Capture the cell that displays the provided text and extract its (x, y) central coordinate. 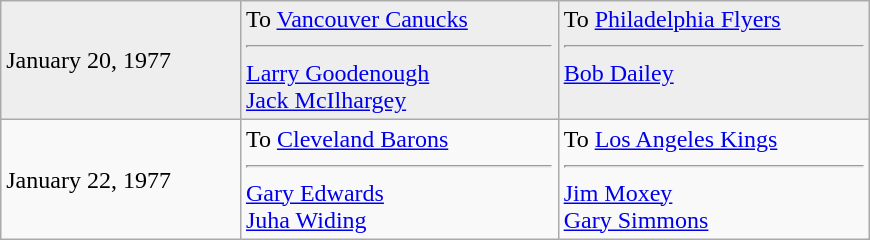
To Philadelphia FlyersBob Dailey (714, 60)
To Cleveland BaronsGary EdwardsJuha Widing (399, 180)
To Vancouver CanucksLarry GoodenoughJack McIlhargey (399, 60)
To Los Angeles KingsJim MoxeyGary Simmons (714, 180)
January 20, 1977 (121, 60)
January 22, 1977 (121, 180)
